Provide the (X, Y) coordinate of the cell's center where the given text is located.  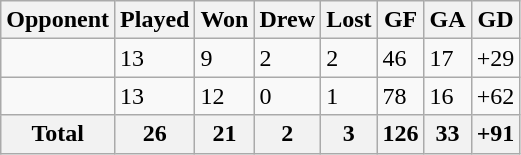
33 (448, 134)
12 (224, 96)
78 (400, 96)
Lost (349, 20)
GD (496, 20)
21 (224, 134)
Won (224, 20)
46 (400, 58)
Opponent (58, 20)
Played (155, 20)
Total (58, 134)
+29 (496, 58)
126 (400, 134)
17 (448, 58)
3 (349, 134)
16 (448, 96)
1 (349, 96)
Drew (288, 20)
GA (448, 20)
+91 (496, 134)
GF (400, 20)
0 (288, 96)
26 (155, 134)
9 (224, 58)
+62 (496, 96)
